Find where the given text appears and provide that cell's center as (X, Y) coordinate. 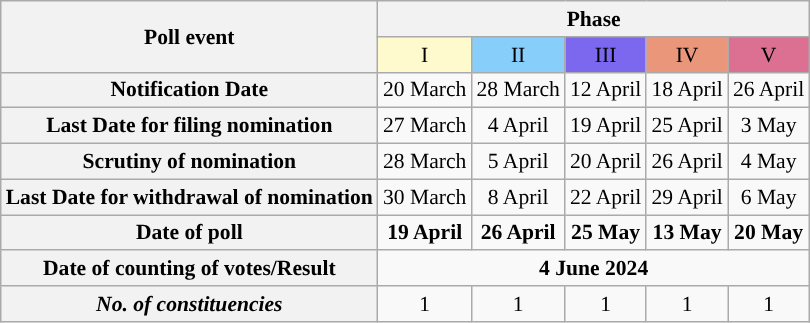
8 April (518, 197)
IV (686, 54)
29 April (686, 197)
22 April (606, 197)
Date of poll (190, 232)
V (768, 54)
Poll event (190, 36)
20 April (606, 161)
6 May (768, 197)
Notification Date (190, 90)
20 May (768, 232)
25 May (606, 232)
30 March (424, 197)
Phase (594, 19)
Last Date for filing nomination (190, 126)
27 March (424, 126)
20 March (424, 90)
12 April (606, 90)
13 May (686, 232)
Last Date for withdrawal of nomination (190, 197)
I (424, 54)
25 April (686, 126)
3 May (768, 126)
Scrutiny of nomination (190, 161)
4 April (518, 126)
4 May (768, 161)
No. of constituencies (190, 304)
II (518, 54)
4 June 2024 (594, 268)
5 April (518, 161)
Date of counting of votes/Result (190, 268)
18 April (686, 90)
III (606, 54)
